Determine the [X, Y] coordinate at the center of the cell enclosing the given text.  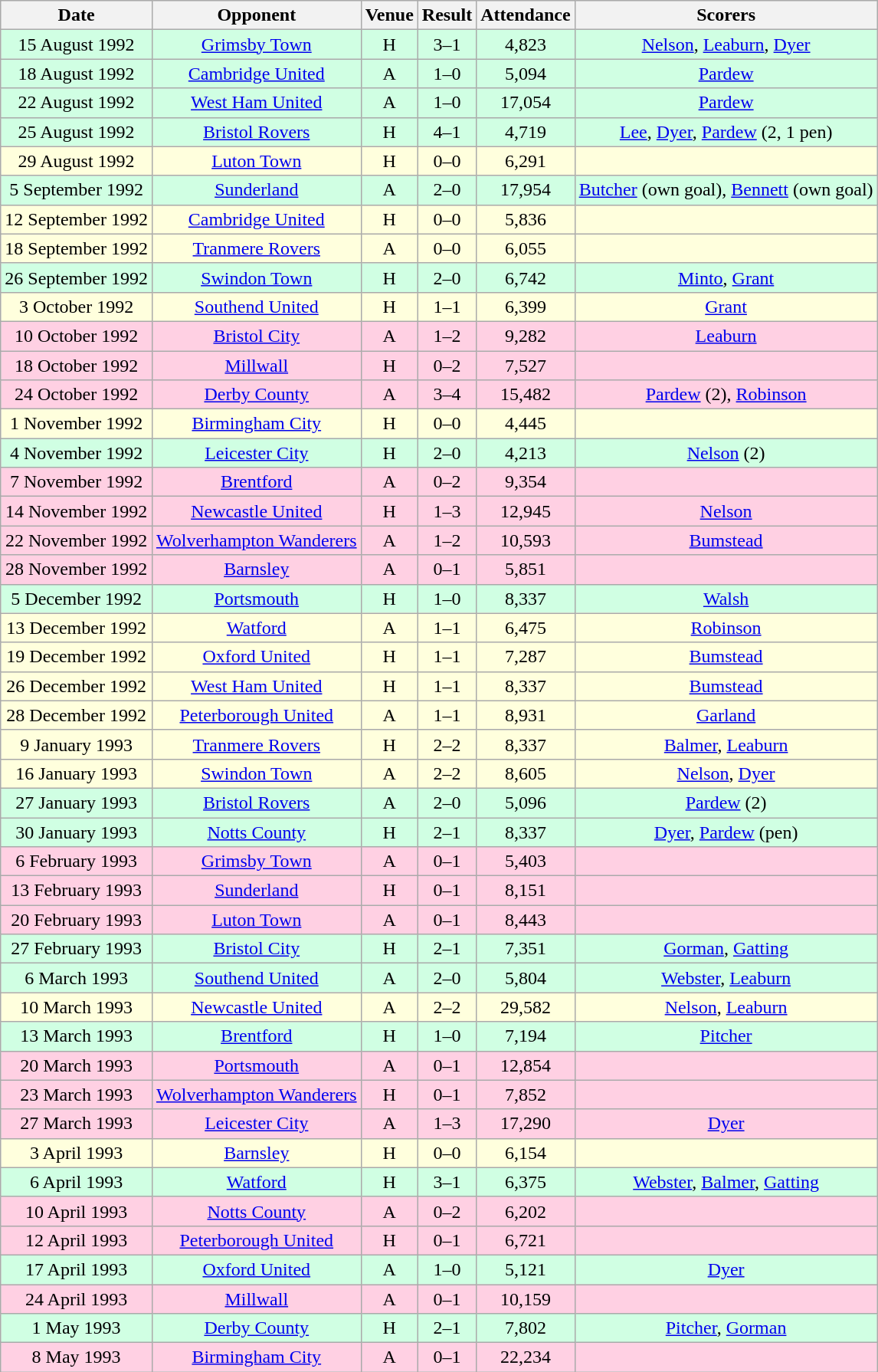
5,403 [526, 862]
27 January 1993 [77, 803]
22,234 [526, 1357]
29,582 [526, 1007]
1 May 1993 [77, 1328]
4,719 [526, 132]
Grant [726, 307]
12 April 1993 [77, 1240]
5,094 [526, 74]
Opponent [256, 15]
22 November 1992 [77, 540]
7,351 [526, 949]
Venue [389, 15]
5,121 [526, 1269]
1 November 1992 [77, 424]
Gorman, Gatting [726, 949]
4–1 [447, 132]
4,823 [526, 44]
12,854 [526, 1065]
6,055 [526, 248]
19 December 1992 [77, 657]
12,945 [526, 511]
6 April 1993 [77, 1182]
5,851 [526, 569]
8,605 [526, 773]
Result [447, 15]
Pitcher [726, 1036]
17,054 [526, 103]
28 December 1992 [77, 715]
30 January 1993 [77, 832]
4,213 [526, 453]
Attendance [526, 15]
5 December 1992 [77, 599]
6,154 [526, 1153]
6,742 [526, 277]
10,593 [526, 540]
24 April 1993 [77, 1299]
8,443 [526, 920]
6,399 [526, 307]
7,852 [526, 1095]
10 March 1993 [77, 1007]
5,096 [526, 803]
27 February 1993 [77, 949]
Scorers [726, 15]
27 March 1993 [77, 1124]
26 September 1992 [77, 277]
6,475 [526, 628]
3 October 1992 [77, 307]
Nelson (2) [726, 453]
10 April 1993 [77, 1211]
13 March 1993 [77, 1036]
8 May 1993 [77, 1357]
12 September 1992 [77, 219]
Balmer, Leaburn [726, 744]
Minto, Grant [726, 277]
Dyer, Pardew (pen) [726, 832]
23 March 1993 [77, 1095]
6,375 [526, 1182]
9,282 [526, 336]
Webster, Leaburn [726, 978]
Robinson [726, 628]
6,202 [526, 1211]
14 November 1992 [77, 511]
6,721 [526, 1240]
15,482 [526, 395]
6 February 1993 [77, 862]
17 April 1993 [77, 1269]
5,836 [526, 219]
Nelson, Leaburn, Dyer [726, 44]
Nelson, Dyer [726, 773]
Pardew (2) [726, 803]
25 August 1992 [77, 132]
3–4 [447, 395]
24 October 1992 [77, 395]
Lee, Dyer, Pardew (2, 1 pen) [726, 132]
10,159 [526, 1299]
3 April 1993 [77, 1153]
10 October 1992 [77, 336]
7 November 1992 [77, 482]
Leaburn [726, 336]
9,354 [526, 482]
26 December 1992 [77, 686]
5,804 [526, 978]
28 November 1992 [77, 569]
7,287 [526, 657]
7,802 [526, 1328]
13 February 1993 [77, 891]
20 February 1993 [77, 920]
18 September 1992 [77, 248]
6,291 [526, 161]
Nelson, Leaburn [726, 1007]
7,527 [526, 366]
29 August 1992 [77, 161]
Pitcher, Gorman [726, 1328]
Nelson [726, 511]
Garland [726, 715]
6 March 1993 [77, 978]
5 September 1992 [77, 190]
Pardew (2), Robinson [726, 395]
22 August 1992 [77, 103]
4 November 1992 [77, 453]
15 August 1992 [77, 44]
9 January 1993 [77, 744]
13 December 1992 [77, 628]
Butcher (own goal), Bennett (own goal) [726, 190]
20 March 1993 [77, 1065]
Date [77, 15]
Webster, Balmer, Gatting [726, 1182]
7,194 [526, 1036]
17,954 [526, 190]
18 October 1992 [77, 366]
4,445 [526, 424]
17,290 [526, 1124]
18 August 1992 [77, 74]
8,931 [526, 715]
Walsh [726, 599]
8,151 [526, 891]
16 January 1993 [77, 773]
